Find where the given text appears and provide that cell's center as [X, Y] coordinate. 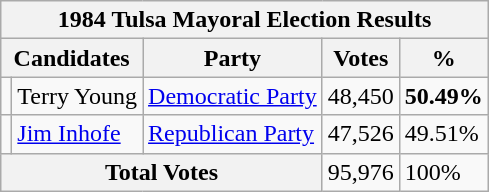
1984 Tulsa Mayoral Election Results [245, 20]
Candidates [72, 58]
Jim Inhofe [78, 134]
Republican Party [233, 134]
47,526 [360, 134]
48,450 [360, 96]
100% [444, 172]
95,976 [360, 172]
49.51% [444, 134]
Party [233, 58]
Terry Young [78, 96]
50.49% [444, 96]
Total Votes [162, 172]
Votes [360, 58]
% [444, 58]
Democratic Party [233, 96]
